Determine the [X, Y] coordinate at the center of the cell enclosing the given text.  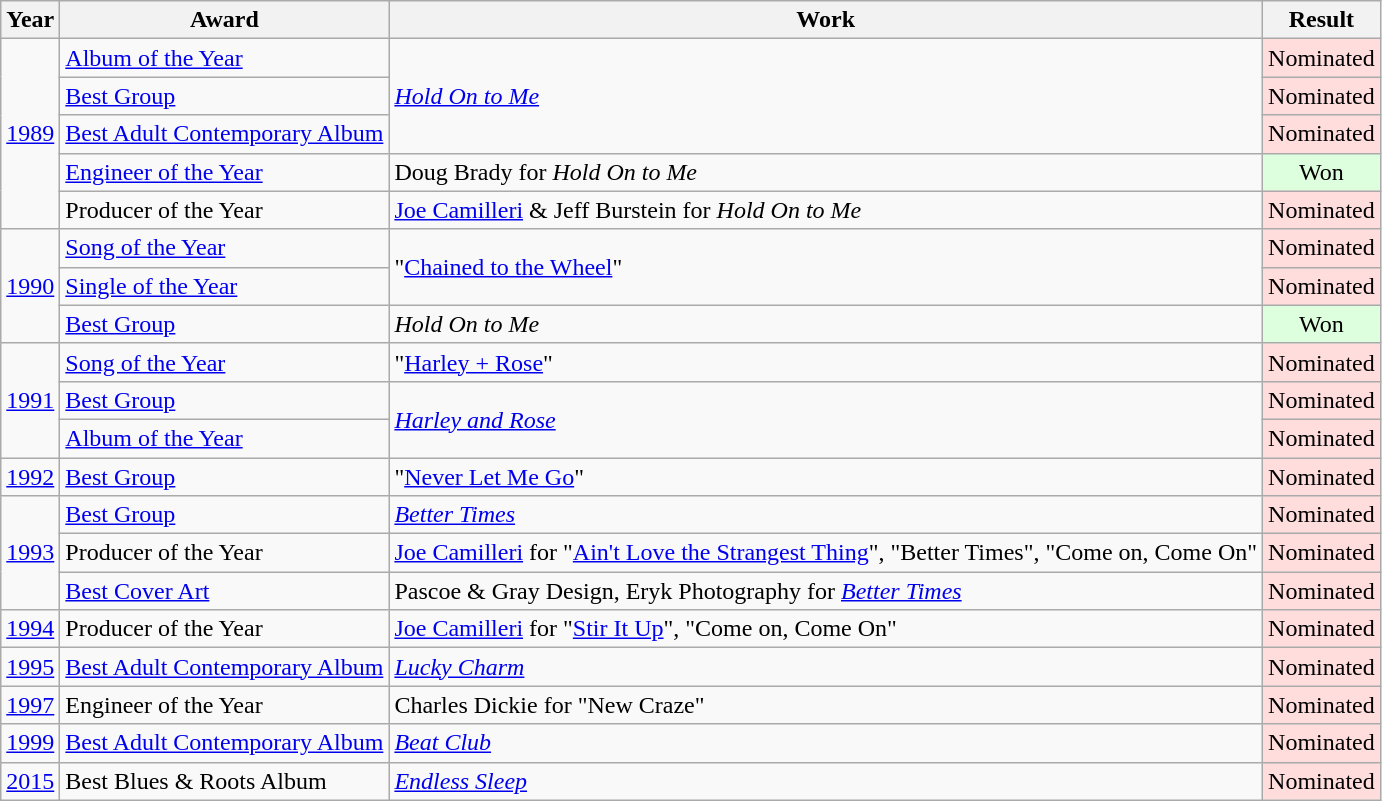
"Harley + Rose" [826, 362]
Joe Camilleri & Jeff Burstein for Hold On to Me [826, 210]
Charles Dickie for "New Craze" [826, 705]
"Never Let Me Go" [826, 477]
Year [30, 20]
Joe Camilleri for "Stir It Up", "Come on, Come On" [826, 629]
1989 [30, 134]
1991 [30, 400]
2015 [30, 781]
Pascoe & Gray Design, Eryk Photography for Better Times [826, 591]
Doug Brady for Hold On to Me [826, 172]
1997 [30, 705]
Work [826, 20]
Harley and Rose [826, 419]
Beat Club [826, 743]
Lucky Charm [826, 667]
"Chained to the Wheel" [826, 267]
Better Times [826, 515]
1993 [30, 553]
Award [224, 20]
Single of the Year [224, 286]
Result [1322, 20]
1992 [30, 477]
1990 [30, 286]
Joe Camilleri for "Ain't Love the Strangest Thing", "Better Times", "Come on, Come On" [826, 553]
1995 [30, 667]
Endless Sleep [826, 781]
1994 [30, 629]
Best Cover Art [224, 591]
Best Blues & Roots Album [224, 781]
1999 [30, 743]
